Find where the given text appears and provide that cell's center as (X, Y) coordinate. 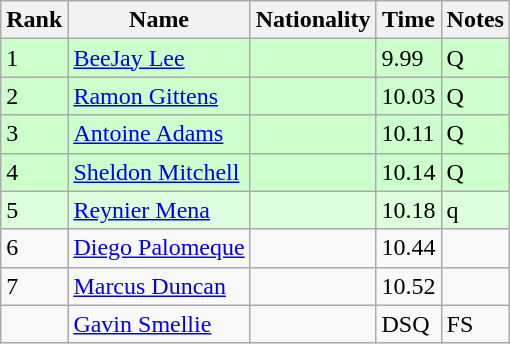
10.18 (408, 210)
Antoine Adams (159, 134)
Sheldon Mitchell (159, 172)
BeeJay Lee (159, 58)
Notes (475, 20)
Nationality (313, 20)
Ramon Gittens (159, 96)
10.52 (408, 286)
Rank (34, 20)
10.03 (408, 96)
Diego Palomeque (159, 248)
3 (34, 134)
q (475, 210)
10.44 (408, 248)
DSQ (408, 324)
4 (34, 172)
Name (159, 20)
6 (34, 248)
Reynier Mena (159, 210)
1 (34, 58)
9.99 (408, 58)
FS (475, 324)
Marcus Duncan (159, 286)
5 (34, 210)
7 (34, 286)
Gavin Smellie (159, 324)
2 (34, 96)
10.14 (408, 172)
10.11 (408, 134)
Time (408, 20)
